Identify which cell holds the provided text, then report its [X, Y] central coordinate. 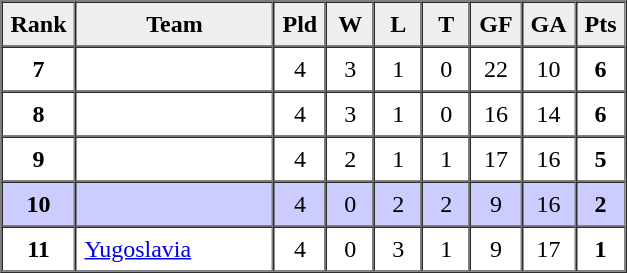
L [398, 24]
Pld [300, 24]
GA [549, 24]
GF [496, 24]
14 [549, 114]
Yugoslavia [175, 248]
Team [175, 24]
11 [39, 248]
W [350, 24]
Rank [39, 24]
Pts [601, 24]
8 [39, 114]
T [446, 24]
7 [39, 68]
5 [601, 158]
22 [496, 68]
